Find where the given text appears and provide that cell's center as (X, Y) coordinate. 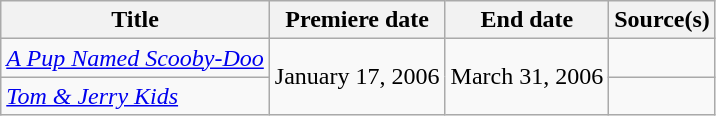
January 17, 2006 (357, 77)
Source(s) (662, 20)
Tom & Jerry Kids (136, 96)
A Pup Named Scooby-Doo (136, 58)
March 31, 2006 (527, 77)
Premiere date (357, 20)
Title (136, 20)
End date (527, 20)
